Provide the (X, Y) coordinate of the cell's center where the given text is located.  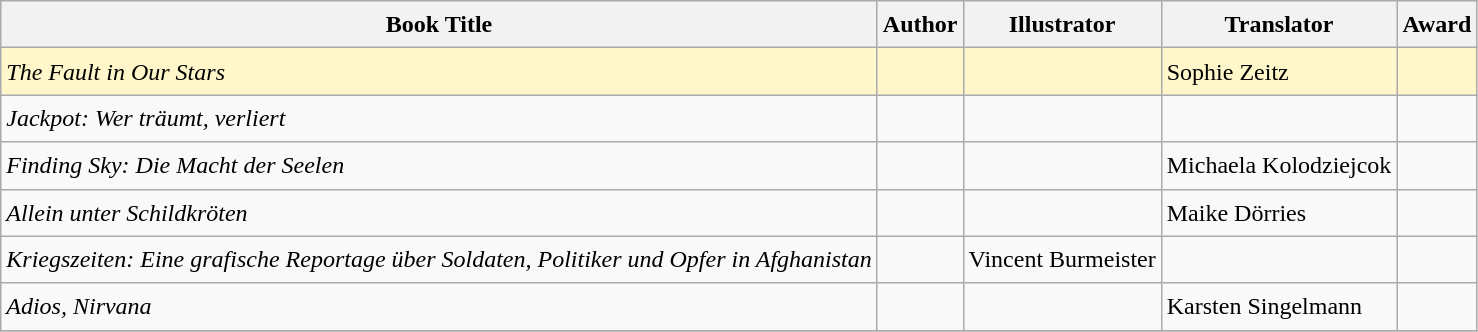
Book Title (440, 24)
Allein unter Schildkröten (440, 212)
Award (1437, 24)
Translator (1279, 24)
Finding Sky: Die Macht der Seelen (440, 166)
Illustrator (1062, 24)
The Fault in Our Stars (440, 72)
Maike Dörries (1279, 212)
Vincent Burmeister (1062, 260)
Michaela Kolodziejcok (1279, 166)
Adios, Nirvana (440, 306)
Kriegszeiten: Eine grafische Reportage über Soldaten, Politiker und Opfer in Afghanistan (440, 260)
Jackpot: Wer träumt, verliert (440, 118)
Karsten Singelmann (1279, 306)
Author (920, 24)
Sophie Zeitz (1279, 72)
